Search for the cell housing the specified text and yield its (X, Y) center coordinate. 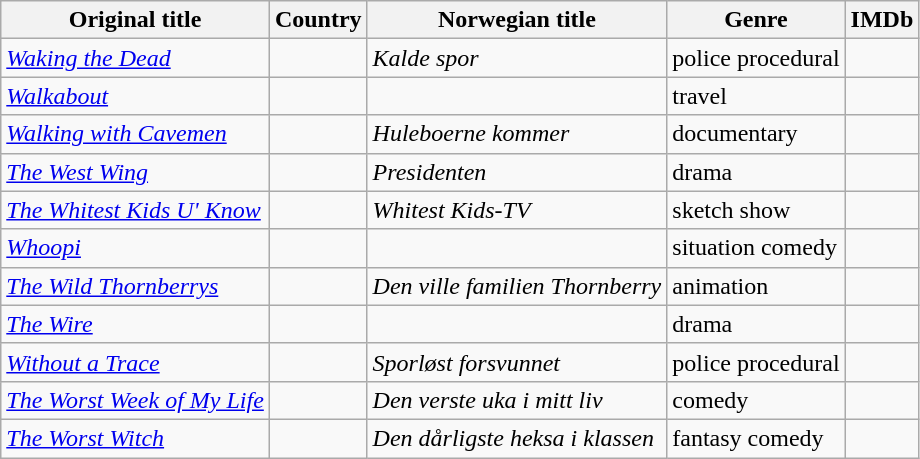
Presidenten (517, 172)
situation comedy (756, 248)
The West Wing (136, 172)
The Wild Thornberrys (136, 286)
Whitest Kids-TV (517, 210)
Waking the Dead (136, 58)
comedy (756, 400)
Den dårligste heksa i klassen (517, 438)
documentary (756, 134)
fantasy comedy (756, 438)
Walkabout (136, 96)
The Worst Witch (136, 438)
The Whitest Kids U' Know (136, 210)
Genre (756, 20)
Country (318, 20)
sketch show (756, 210)
Den verste uka i mitt liv (517, 400)
Huleboerne kommer (517, 134)
Original title (136, 20)
IMDb (882, 20)
Den ville familien Thornberry (517, 286)
Without a Trace (136, 362)
Whoopi (136, 248)
travel (756, 96)
animation (756, 286)
Norwegian title (517, 20)
Sporløst forsvunnet (517, 362)
The Worst Week of My Life (136, 400)
Walking with Cavemen (136, 134)
The Wire (136, 324)
Kalde spor (517, 58)
